Identify which cell holds the provided text, then report its (X, Y) central coordinate. 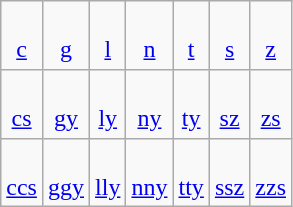
tty (191, 172)
n (150, 36)
t (191, 36)
ccs (22, 172)
zzs (271, 172)
ggy (66, 172)
ssz (229, 172)
cs (22, 104)
s (229, 36)
g (66, 36)
ly (108, 104)
lly (108, 172)
ty (191, 104)
ny (150, 104)
zs (271, 104)
nny (150, 172)
c (22, 36)
sz (229, 104)
gy (66, 104)
z (271, 36)
l (108, 36)
